Detect which cell encompasses the target text, then output its (x, y) center coordinate. 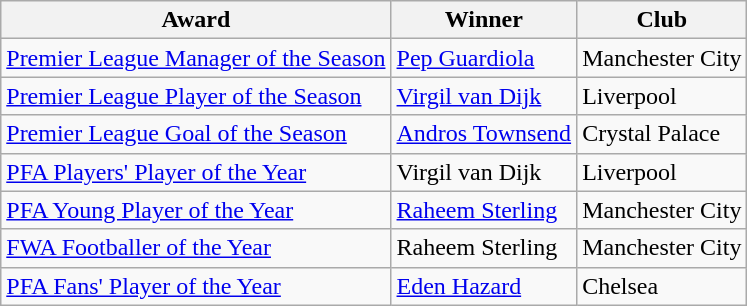
Club (662, 20)
Award (196, 20)
Pep Guardiola (484, 58)
Premier League Goal of the Season (196, 134)
PFA Young Player of the Year (196, 210)
Premier League Manager of the Season (196, 58)
Eden Hazard (484, 286)
Crystal Palace (662, 134)
Chelsea (662, 286)
Winner (484, 20)
Andros Townsend (484, 134)
PFA Players' Player of the Year (196, 172)
Premier League Player of the Season (196, 96)
PFA Fans' Player of the Year (196, 286)
FWA Footballer of the Year (196, 248)
